Locate the cell with the specified text and output its [x, y] center coordinate. 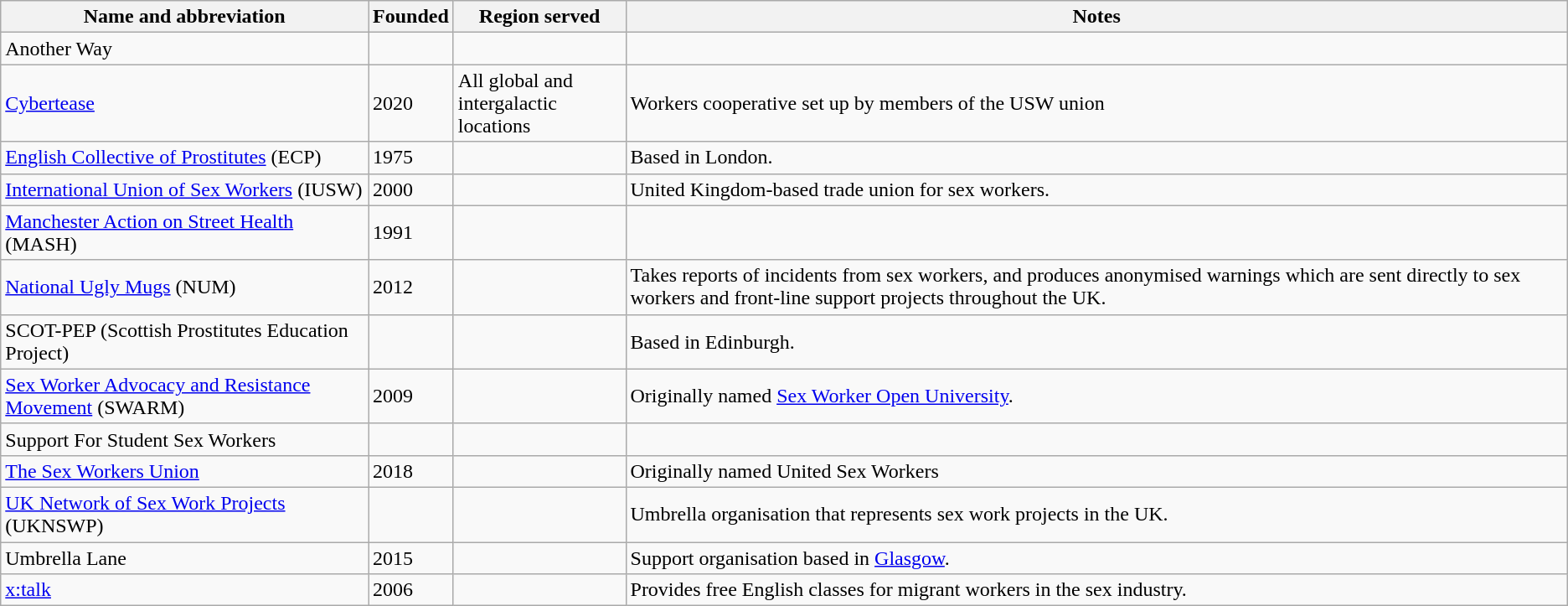
Sex Worker Advocacy and Resistance Movement (SWARM) [184, 396]
Workers cooperative set up by members of the USW union [1096, 103]
Support organisation based in Glasgow. [1096, 557]
Originally named Sex Worker Open University. [1096, 396]
Name and abbreviation [184, 17]
Region served [539, 17]
2000 [411, 189]
Cybertease [184, 103]
SCOT-PEP (Scottish Prostitutes Education Project) [184, 342]
x:talk [184, 590]
United Kingdom-based trade union for sex workers. [1096, 189]
1975 [411, 158]
Originally named United Sex Workers [1096, 471]
2006 [411, 590]
Founded [411, 17]
Based in London. [1096, 158]
National Ugly Mugs (NUM) [184, 287]
All global and intergalactic locations [539, 103]
Umbrella organisation that represents sex work projects in the UK. [1096, 515]
Manchester Action on Street Health (MASH) [184, 233]
2012 [411, 287]
2015 [411, 557]
2009 [411, 396]
2018 [411, 471]
Notes [1096, 17]
Umbrella Lane [184, 557]
The Sex Workers Union [184, 471]
Support For Student Sex Workers [184, 439]
2020 [411, 103]
Based in Edinburgh. [1096, 342]
UK Network of Sex Work Projects (UKNSWP) [184, 515]
Provides free English classes for migrant workers in the sex industry. [1096, 590]
English Collective of Prostitutes (ECP) [184, 158]
Another Way [184, 49]
International Union of Sex Workers (IUSW) [184, 189]
1991 [411, 233]
